Output the (X, Y) coordinate of the center of the cell containing the given text.  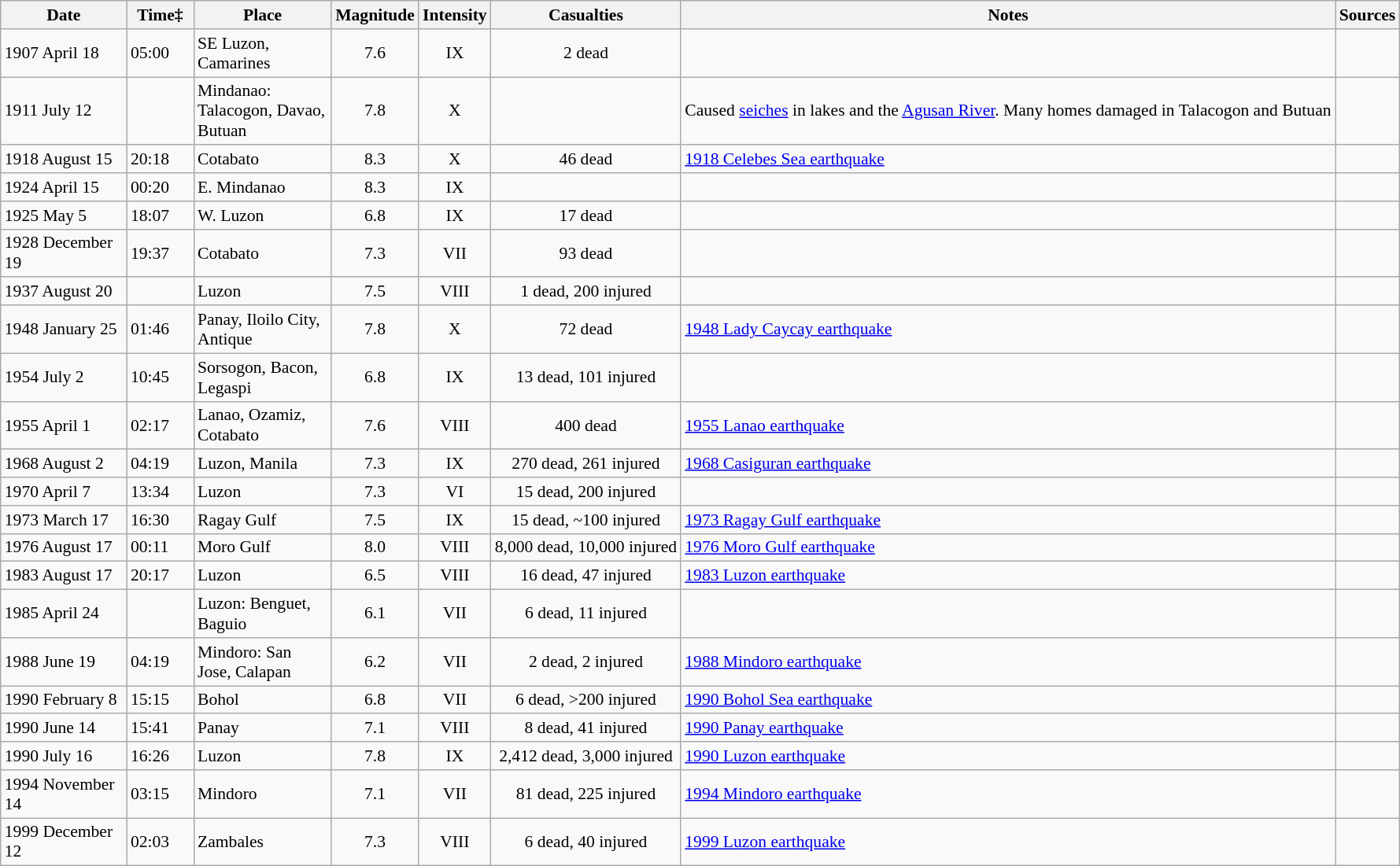
03:15 (161, 794)
Caused seiches in lakes and the Agusan River. Many homes damaged in Talacogon and Butuan (1007, 112)
1 dead, 200 injured (586, 292)
93 dead (586, 253)
2 dead, 2 injured (586, 662)
6 dead, 40 injured (586, 842)
1994 Mindoro earthquake (1007, 794)
Bohol (263, 700)
Ragay Gulf (263, 520)
1990 Panay earthquake (1007, 728)
81 dead, 225 injured (586, 794)
400 dead (586, 425)
1988 Mindoro earthquake (1007, 662)
1918 August 15 (64, 160)
1925 May 5 (64, 216)
1924 April 15 (64, 187)
1985 April 24 (64, 614)
Mindanao: Talacogon, Davao, Butuan (263, 112)
Magnitude (375, 15)
Intensity (455, 15)
18:07 (161, 216)
1990 Luzon earthquake (1007, 756)
15 dead, 200 injured (586, 492)
1948 Lady Caycay earthquake (1007, 329)
02:03 (161, 842)
Date (64, 15)
1990 Bohol Sea earthquake (1007, 700)
W. Luzon (263, 216)
1928 December 19 (64, 253)
270 dead, 261 injured (586, 464)
13:34 (161, 492)
Panay, Iloilo City, Antique (263, 329)
16:26 (161, 756)
17 dead (586, 216)
Luzon, Manila (263, 464)
13 dead, 101 injured (586, 378)
1990 July 16 (64, 756)
1973 Ragay Gulf earthquake (1007, 520)
2 dead (586, 53)
00:11 (161, 547)
6.2 (375, 662)
10:45 (161, 378)
15 dead, ~100 injured (586, 520)
16 dead, 47 injured (586, 576)
20:18 (161, 160)
Casualties (586, 15)
Lanao, Ozamiz, Cotabato (263, 425)
1968 Casiguran earthquake (1007, 464)
1954 July 2 (64, 378)
1994 November 14 (64, 794)
Notes (1007, 15)
6.1 (375, 614)
15:41 (161, 728)
1937 August 20 (64, 292)
02:17 (161, 425)
6 dead, >200 injured (586, 700)
1918 Celebes Sea earthquake (1007, 160)
1999 December 12 (64, 842)
Panay (263, 728)
Time‡ (161, 15)
Luzon: Benguet, Baguio (263, 614)
1955 Lanao earthquake (1007, 425)
1970 April 7 (64, 492)
VI (455, 492)
1988 June 19 (64, 662)
1976 Moro Gulf earthquake (1007, 547)
1990 June 14 (64, 728)
1990 February 8 (64, 700)
46 dead (586, 160)
15:15 (161, 700)
Moro Gulf (263, 547)
6 dead, 11 injured (586, 614)
6.5 (375, 576)
2,412 dead, 3,000 injured (586, 756)
01:46 (161, 329)
Sorsogon, Bacon, Legaspi (263, 378)
Sources (1368, 15)
16:30 (161, 520)
E. Mindanao (263, 187)
8,000 dead, 10,000 injured (586, 547)
SE Luzon, Camarines (263, 53)
20:17 (161, 576)
1999 Luzon earthquake (1007, 842)
1976 August 17 (64, 547)
1968 August 2 (64, 464)
19:37 (161, 253)
Mindoro: San Jose, Calapan (263, 662)
1911 July 12 (64, 112)
1907 April 18 (64, 53)
1983 August 17 (64, 576)
1948 January 25 (64, 329)
1955 April 1 (64, 425)
72 dead (586, 329)
Place (263, 15)
05:00 (161, 53)
1983 Luzon earthquake (1007, 576)
Mindoro (263, 794)
8.0 (375, 547)
8 dead, 41 injured (586, 728)
00:20 (161, 187)
Zambales (263, 842)
1973 March 17 (64, 520)
